Return (X, Y) of the center of cell containing provided text 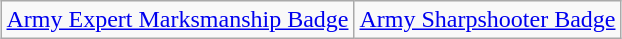
Army Sharpshooter Badge (488, 20)
Army Expert Marksmanship Badge (178, 20)
